Find where the given text appears and provide that cell's center as (x, y) coordinate. 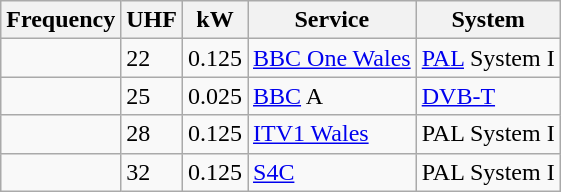
BBC A (332, 96)
Frequency (61, 20)
UHF (152, 20)
28 (152, 134)
Service (332, 20)
S4C (332, 172)
22 (152, 58)
25 (152, 96)
ITV1 Wales (332, 134)
kW (214, 20)
0.025 (214, 96)
32 (152, 172)
System (488, 20)
BBC One Wales (332, 58)
DVB-T (488, 96)
